Capture the cell that displays the provided text and extract its (X, Y) central coordinate. 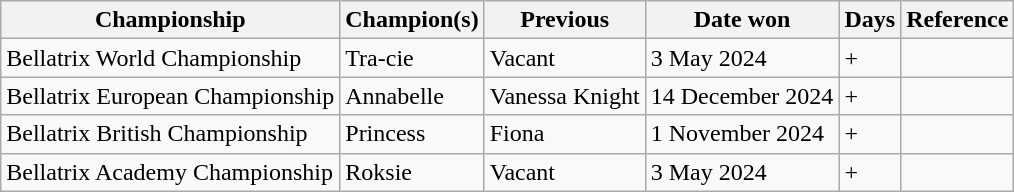
Fiona (564, 134)
14 December 2024 (742, 96)
Bellatrix European Championship (170, 96)
Roksie (412, 172)
Bellatrix British Championship (170, 134)
Annabelle (412, 96)
Bellatrix Academy Championship (170, 172)
Days (870, 20)
Princess (412, 134)
1 November 2024 (742, 134)
Previous (564, 20)
Reference (958, 20)
Vanessa Knight (564, 96)
Champion(s) (412, 20)
Date won (742, 20)
Championship (170, 20)
Bellatrix World Championship (170, 58)
Tra-cie (412, 58)
